Extract the (X, Y) coordinate from the center of the cell holding the provided text.  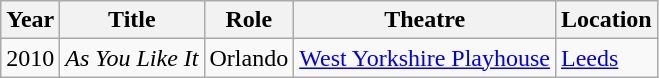
West Yorkshire Playhouse (425, 58)
As You Like It (132, 58)
Location (607, 20)
Year (30, 20)
Role (249, 20)
Theatre (425, 20)
2010 (30, 58)
Leeds (607, 58)
Orlando (249, 58)
Title (132, 20)
